For the text-containing cell, return its midpoint in [x, y] coordinate format. 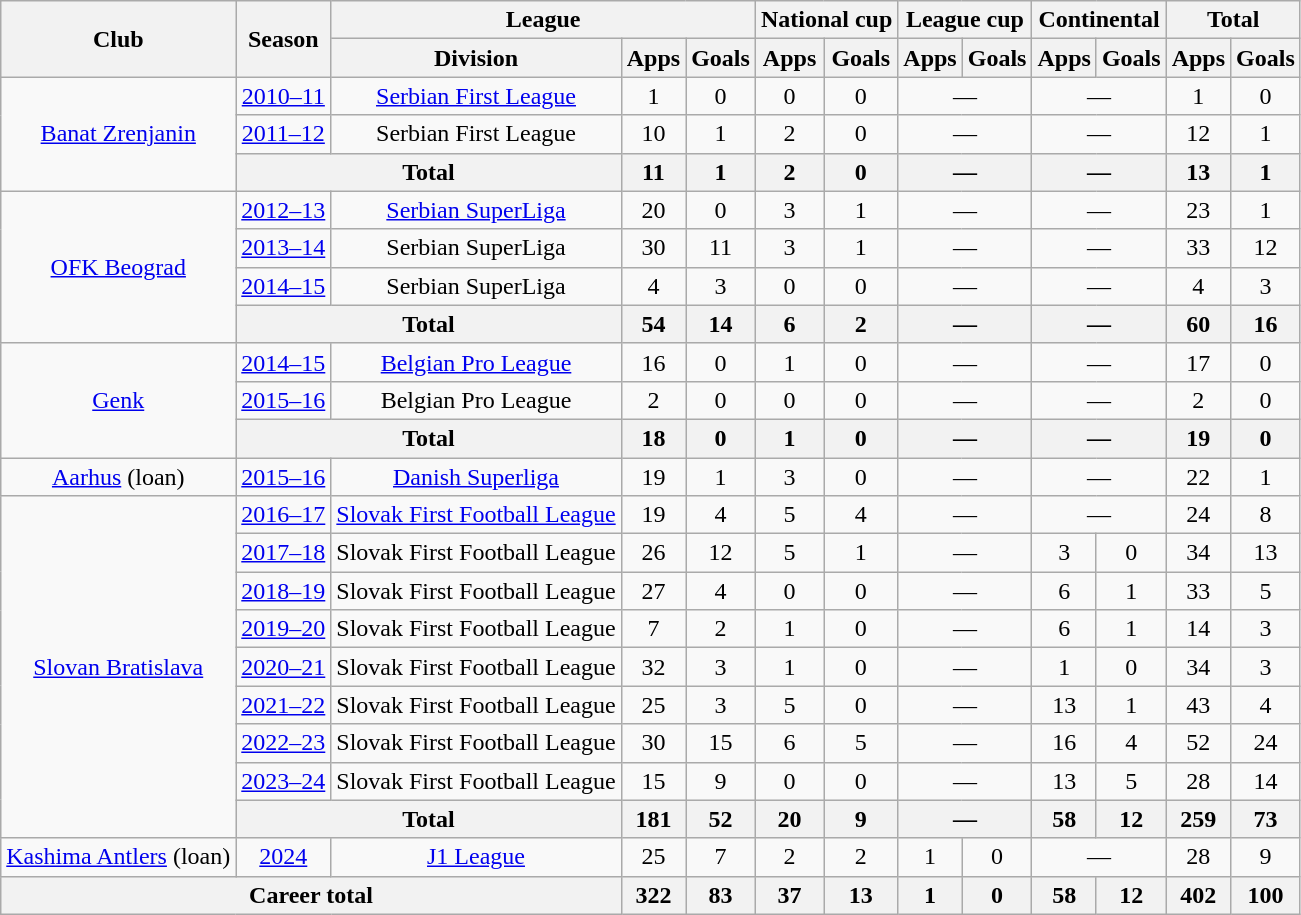
National cup [826, 20]
2023–24 [284, 781]
402 [1198, 895]
43 [1198, 705]
18 [653, 438]
27 [653, 591]
54 [653, 324]
2012–13 [284, 210]
Banat Zrenjanin [118, 134]
23 [1198, 210]
2016–17 [284, 515]
2020–21 [284, 667]
Career total [311, 895]
83 [721, 895]
2013–14 [284, 248]
Kashima Antlers (loan) [118, 857]
73 [1266, 819]
8 [1266, 515]
259 [1198, 819]
Season [284, 39]
2011–12 [284, 134]
Club [118, 39]
2019–20 [284, 629]
60 [1198, 324]
37 [789, 895]
2018–19 [284, 591]
2024 [284, 857]
2022–23 [284, 743]
100 [1266, 895]
17 [1198, 362]
League cup [965, 20]
181 [653, 819]
322 [653, 895]
OFK Beograd [118, 267]
22 [1198, 477]
2010–11 [284, 96]
Aarhus (loan) [118, 477]
26 [653, 553]
Continental [1099, 20]
2021–22 [284, 705]
League [544, 20]
J1 League [476, 857]
Slovan Bratislava [118, 668]
Division [476, 58]
32 [653, 667]
Genk [118, 400]
Danish Superliga [476, 477]
10 [653, 134]
2017–18 [284, 553]
